Locate the cell with the specified text and output its (x, y) center coordinate. 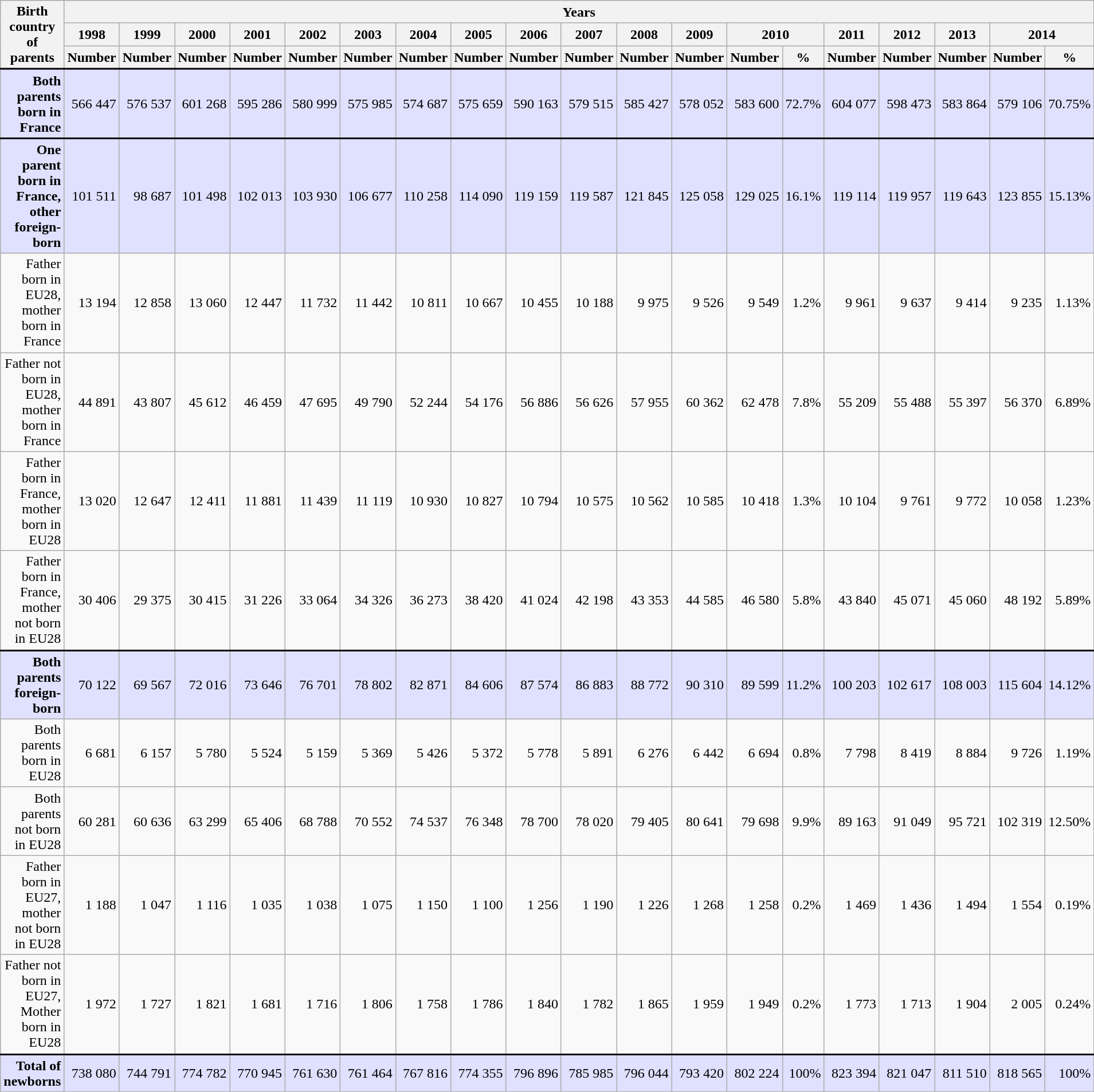
38 420 (479, 600)
1998 (92, 34)
12 647 (147, 501)
102 013 (257, 196)
1 972 (92, 1004)
108 003 (962, 685)
10 562 (644, 501)
1 494 (962, 905)
78 802 (368, 685)
30 406 (92, 600)
72 016 (202, 685)
119 587 (589, 196)
1 226 (644, 905)
102 319 (1017, 822)
103 930 (312, 196)
802 224 (755, 1073)
Father not born in EU27, Mother born in EU28 (32, 1004)
121 845 (644, 196)
119 957 (907, 196)
6.89% (1069, 402)
55 488 (907, 402)
12 858 (147, 303)
12 447 (257, 303)
106 677 (368, 196)
821 047 (907, 1073)
1 038 (312, 905)
91 049 (907, 822)
68 788 (312, 822)
10 455 (534, 303)
13 060 (202, 303)
738 080 (92, 1073)
9 761 (907, 501)
5 780 (202, 753)
47 695 (312, 402)
7.8% (803, 402)
79 405 (644, 822)
43 807 (147, 402)
Years (579, 12)
2014 (1042, 34)
1 075 (368, 905)
1 100 (479, 905)
5 524 (257, 753)
2013 (962, 34)
1 959 (699, 1004)
One parent born in France, other foreign-born (32, 196)
6 694 (755, 753)
601 268 (202, 104)
119 643 (962, 196)
33 064 (312, 600)
78 700 (534, 822)
6 442 (699, 753)
1 904 (962, 1004)
88 772 (644, 685)
11 881 (257, 501)
1 047 (147, 905)
9 637 (907, 303)
43 353 (644, 600)
11 119 (368, 501)
585 427 (644, 104)
5 426 (423, 753)
5.89% (1069, 600)
84 606 (479, 685)
10 585 (699, 501)
Both parents born in EU28 (32, 753)
Father born in France, mother born in EU28 (32, 501)
125 058 (699, 196)
36 273 (423, 600)
10 794 (534, 501)
46 459 (257, 402)
48 192 (1017, 600)
79 698 (755, 822)
73 646 (257, 685)
1 190 (589, 905)
45 612 (202, 402)
1.3% (803, 501)
1 840 (534, 1004)
80 641 (699, 822)
796 044 (644, 1073)
574 687 (423, 104)
70.75% (1069, 104)
98 687 (147, 196)
15.13% (1069, 196)
9.9% (803, 822)
598 473 (907, 104)
1 116 (202, 905)
76 348 (479, 822)
29 375 (147, 600)
1 713 (907, 1004)
Both parents born in France (32, 104)
2003 (368, 34)
1 681 (257, 1004)
774 782 (202, 1073)
102 617 (907, 685)
1 821 (202, 1004)
1 786 (479, 1004)
10 058 (1017, 501)
12.50% (1069, 822)
60 362 (699, 402)
Father born in France, mother not born in EU28 (32, 600)
761 464 (368, 1073)
Father born in EU27, mother not born in EU28 (32, 905)
123 855 (1017, 196)
101 498 (202, 196)
Total of newborns (32, 1073)
Father born in EU28, mother born in France (32, 303)
2008 (644, 34)
576 537 (147, 104)
9 961 (852, 303)
9 772 (962, 501)
14.12% (1069, 685)
87 574 (534, 685)
1.23% (1069, 501)
595 286 (257, 104)
Birth country of parents (32, 35)
2000 (202, 34)
2004 (423, 34)
10 811 (423, 303)
69 567 (147, 685)
8 419 (907, 753)
9 726 (1017, 753)
60 636 (147, 822)
8 884 (962, 753)
2009 (699, 34)
7 798 (852, 753)
5 159 (312, 753)
2001 (257, 34)
62 478 (755, 402)
578 052 (699, 104)
2005 (479, 34)
2010 (776, 34)
1 727 (147, 1004)
42 198 (589, 600)
72.7% (803, 104)
43 840 (852, 600)
89 599 (755, 685)
2012 (907, 34)
54 176 (479, 402)
1 865 (644, 1004)
1.13% (1069, 303)
1 469 (852, 905)
114 090 (479, 196)
0.24% (1069, 1004)
583 600 (755, 104)
41 024 (534, 600)
2 005 (1017, 1004)
89 163 (852, 822)
575 659 (479, 104)
2007 (589, 34)
579 515 (589, 104)
11 732 (312, 303)
Both parents not born in EU28 (32, 822)
1 268 (699, 905)
5 778 (534, 753)
785 985 (589, 1073)
583 864 (962, 104)
34 326 (368, 600)
9 526 (699, 303)
2002 (312, 34)
1 806 (368, 1004)
82 871 (423, 685)
2006 (534, 34)
0.8% (803, 753)
5 369 (368, 753)
46 580 (755, 600)
5.8% (803, 600)
9 549 (755, 303)
45 071 (907, 600)
49 790 (368, 402)
744 791 (147, 1073)
767 816 (423, 1073)
1 716 (312, 1004)
11.2% (803, 685)
793 420 (699, 1073)
818 565 (1017, 1073)
60 281 (92, 822)
1 436 (907, 905)
10 104 (852, 501)
119 114 (852, 196)
6 276 (644, 753)
16.1% (803, 196)
1 150 (423, 905)
0.19% (1069, 905)
90 310 (699, 685)
1 035 (257, 905)
45 060 (962, 600)
63 299 (202, 822)
Father not born in EU28, mother born in France (32, 402)
1 949 (755, 1004)
1 188 (92, 905)
76 701 (312, 685)
5 891 (589, 753)
579 106 (1017, 104)
1 554 (1017, 905)
10 418 (755, 501)
55 397 (962, 402)
9 975 (644, 303)
119 159 (534, 196)
129 025 (755, 196)
590 163 (534, 104)
74 537 (423, 822)
566 447 (92, 104)
44 891 (92, 402)
65 406 (257, 822)
11 439 (312, 501)
30 415 (202, 600)
10 667 (479, 303)
10 575 (589, 501)
774 355 (479, 1073)
70 552 (368, 822)
56 886 (534, 402)
2011 (852, 34)
575 985 (368, 104)
110 258 (423, 196)
6 157 (147, 753)
1 773 (852, 1004)
580 999 (312, 104)
57 955 (644, 402)
70 122 (92, 685)
1 758 (423, 1004)
10 188 (589, 303)
1 782 (589, 1004)
1 258 (755, 905)
1.2% (803, 303)
761 630 (312, 1073)
770 945 (257, 1073)
604 077 (852, 104)
78 020 (589, 822)
100 203 (852, 685)
796 896 (534, 1073)
Both parents foreign-born (32, 685)
10 930 (423, 501)
101 511 (92, 196)
52 244 (423, 402)
95 721 (962, 822)
11 442 (368, 303)
1 256 (534, 905)
13 020 (92, 501)
6 681 (92, 753)
9 414 (962, 303)
1.19% (1069, 753)
811 510 (962, 1073)
1999 (147, 34)
10 827 (479, 501)
13 194 (92, 303)
823 394 (852, 1073)
115 604 (1017, 685)
56 626 (589, 402)
31 226 (257, 600)
44 585 (699, 600)
5 372 (479, 753)
9 235 (1017, 303)
56 370 (1017, 402)
55 209 (852, 402)
86 883 (589, 685)
12 411 (202, 501)
